From the cell containing the given text, extract its center point as [X, Y] coordinate. 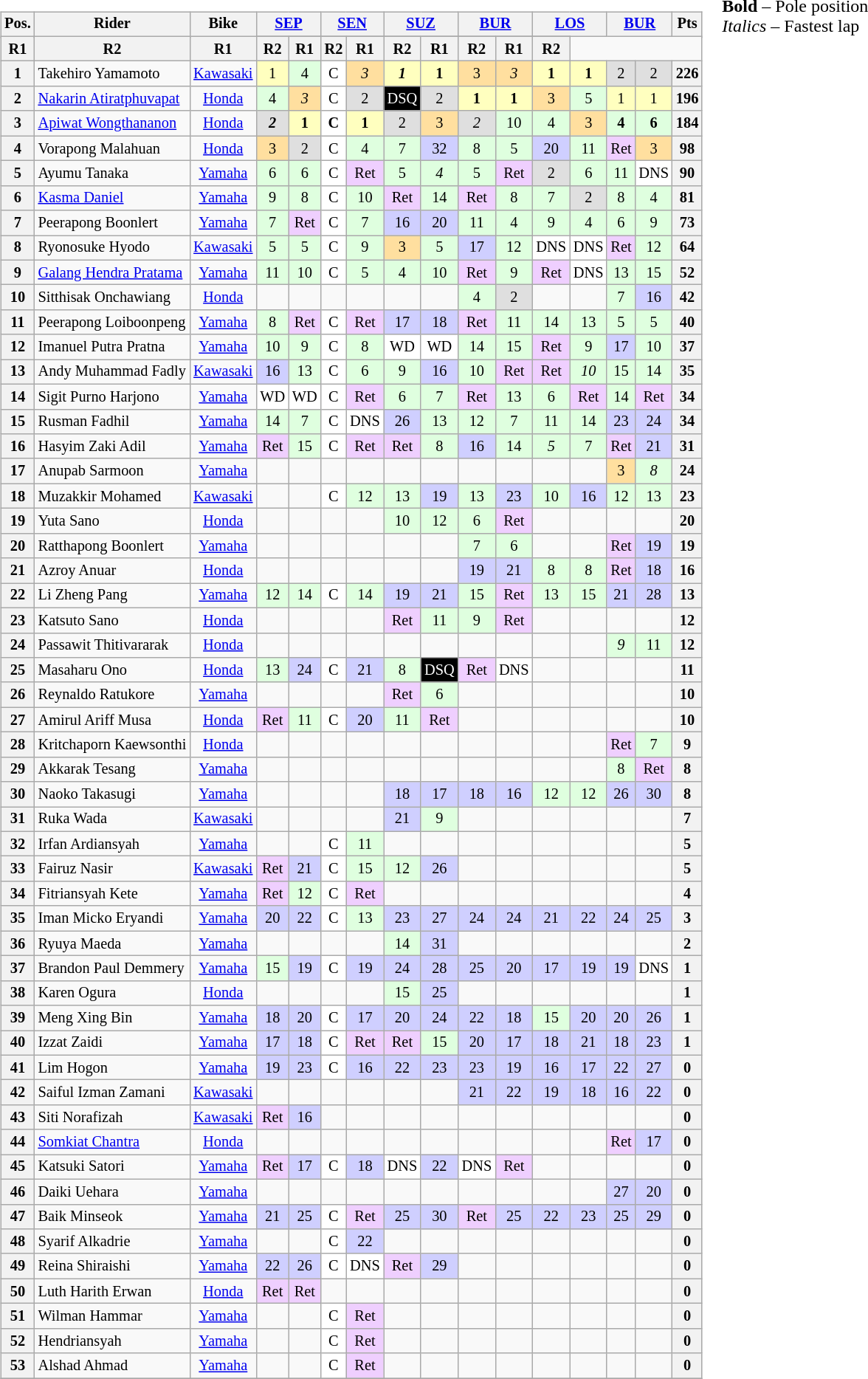
Peerapong Boonlert [112, 223]
Siti Norafizah [112, 1118]
Baik Minseok [112, 1217]
Ayumu Tanaka [112, 173]
Li Zheng Pang [112, 596]
Sigit Purno Harjono [112, 396]
46 [18, 1191]
Reynaldo Ratukore [112, 695]
Yuta Sano [112, 521]
Rusman Fadhil [112, 422]
Masaharu Ono [112, 670]
73 [687, 223]
Izzat Zaidi [112, 1043]
49 [18, 1266]
Anupab Sarmoon [112, 471]
81 [687, 198]
Ryonosuke Hyodo [112, 248]
Fitriansyah Kete [112, 894]
64 [687, 248]
Lim Hogon [112, 1067]
Saiful Izman Zamani [112, 1093]
Alshad Ahmad [112, 1366]
Andy Muhammad Fadly [112, 372]
Kasma Daniel [112, 198]
Iman Micko Eryandi [112, 918]
Karen Ogura [112, 993]
Amirul Ariff Musa [112, 720]
Peerapong Loiboonpeng [112, 323]
Takehiro Yamamoto [112, 74]
Pos. [18, 24]
Azroy Anuar [112, 571]
33 [18, 869]
Ruka Wada [112, 819]
SEN [353, 24]
Katsuki Satori [112, 1167]
Apiwat Wongthananon [112, 123]
44 [18, 1142]
Hasyim Zaki Adil [112, 447]
51 [18, 1316]
Sitthisak Onchawiang [112, 298]
Muzakkir Mohamed [112, 496]
Somkiat Chantra [112, 1142]
Hendriansyah [112, 1341]
Fairuz Nasir [112, 869]
226 [687, 74]
196 [687, 99]
47 [18, 1217]
53 [18, 1366]
Katsuto Sano [112, 620]
48 [18, 1242]
50 [18, 1291]
Imanuel Putra Pratna [112, 347]
45 [18, 1167]
Meng Xing Bin [112, 1018]
Vorapong Malahuan [112, 148]
98 [687, 148]
Ratthapong Boonlert [112, 546]
Wilman Hammar [112, 1316]
Akkarak Tesang [112, 769]
Pts [687, 24]
Passawit Thitivararak [112, 645]
Galang Hendra Pratama [112, 272]
Luth Harith Erwan [112, 1291]
LOS [570, 24]
Reina Shiraishi [112, 1266]
Naoko Takasugi [112, 794]
Rider [112, 24]
184 [687, 123]
Bike [223, 24]
Kritchaporn Kaewsonthi [112, 745]
Nakarin Atiratphuvapat [112, 99]
90 [687, 173]
Daiki Uehara [112, 1191]
Ryuya Maeda [112, 943]
43 [18, 1118]
39 [18, 1018]
Brandon Paul Demmery [112, 969]
SUZ [421, 24]
SEP [288, 24]
41 [18, 1067]
Irfan Ardiansyah [112, 844]
Syarif Alkadrie [112, 1242]
38 [18, 993]
36 [18, 943]
